For the text-containing cell, return its midpoint in [x, y] coordinate format. 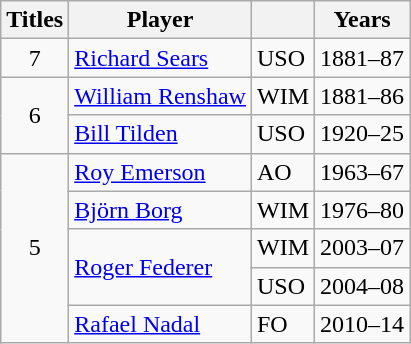
1976–80 [362, 210]
Years [362, 20]
Richard Sears [160, 58]
5 [35, 248]
6 [35, 115]
7 [35, 58]
Björn Borg [160, 210]
1920–25 [362, 134]
William Renshaw [160, 96]
1881–87 [362, 58]
FO [282, 324]
1963–67 [362, 172]
2003–07 [362, 248]
2004–08 [362, 286]
Titles [35, 20]
AO [282, 172]
Player [160, 20]
Rafael Nadal [160, 324]
Roger Federer [160, 267]
Roy Emerson [160, 172]
1881–86 [362, 96]
2010–14 [362, 324]
Bill Tilden [160, 134]
